Determine the (X, Y) coordinate at the center of the cell enclosing the given text.  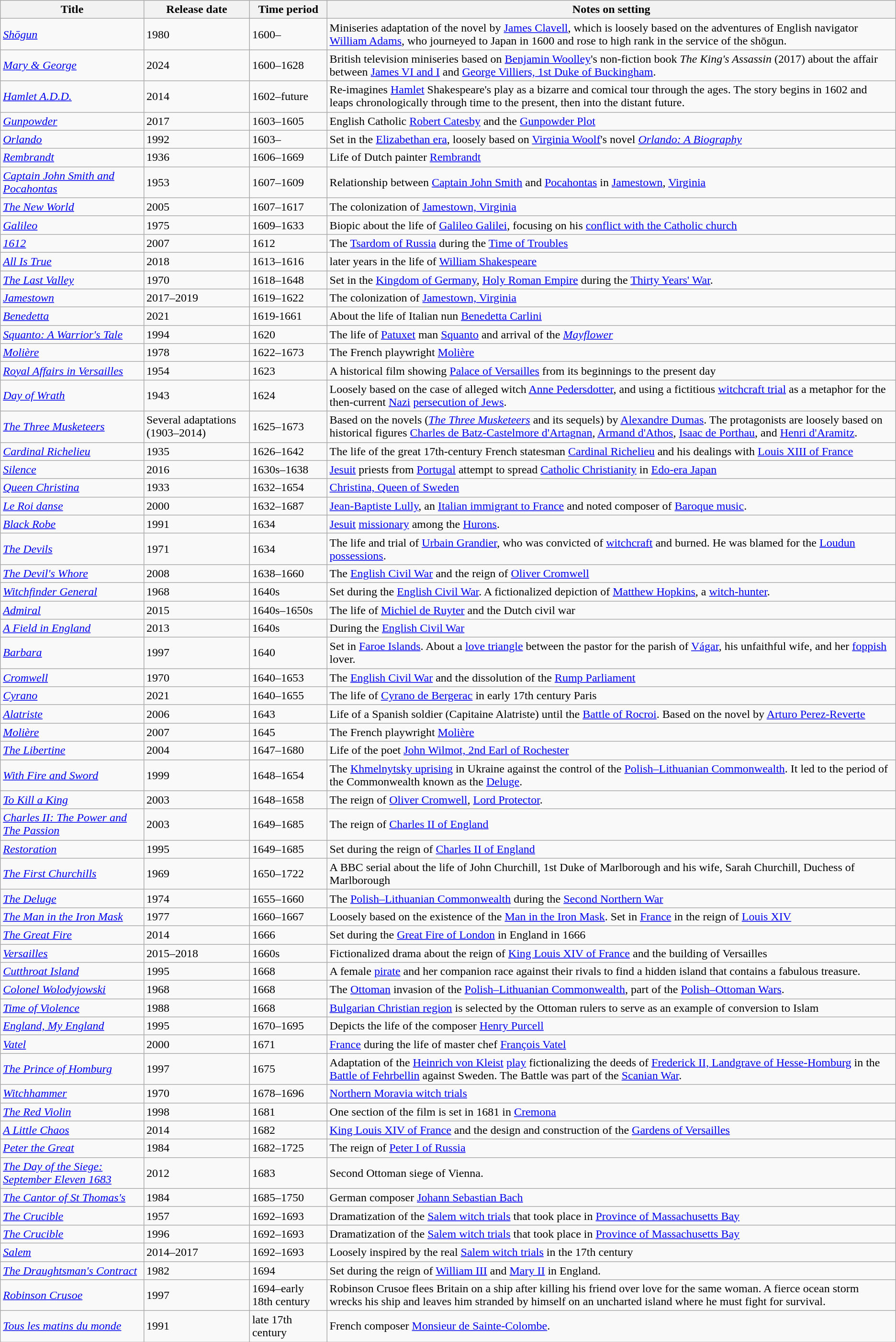
Set during the reign of Charles II of England (611, 849)
The Cantor of St Thomas's (72, 1197)
Set during the Great Fire of London in England in 1666 (611, 935)
Witchfinder General (72, 592)
Loosely inspired by the real Salem witch trials in the 17th century (611, 1252)
Notes on setting (611, 10)
1685–1750 (288, 1197)
1640–1655 (288, 696)
1606–1669 (288, 157)
Christina, Queen of Sweden (611, 488)
Set in the Kingdom of Germany, Holy Roman Empire during the Thirty Years' War. (611, 280)
2017–2019 (196, 298)
The English Civil War and the reign of Oliver Cromwell (611, 573)
Relationship between Captain John Smith and Pocahontas in Jamestown, Virginia (611, 182)
Alatriste (72, 714)
The Draughtsman's Contract (72, 1271)
Day of Wrath (72, 395)
1647–1680 (288, 750)
1969 (196, 874)
1974 (196, 898)
1648–1654 (288, 775)
Fictionalized drama about the reign of King Louis XIV of France and the building of Versailles (611, 953)
1603– (288, 139)
1933 (196, 488)
The Last Valley (72, 280)
2017 (196, 121)
Vatel (72, 1044)
1678–1696 (288, 1094)
The New World (72, 207)
2024 (196, 65)
Restoration (72, 849)
Life of a Spanish soldier (Capitaine Alatriste) until the Battle of Rocroi. Based on the novel by Arturo Perez-Reverte (611, 714)
1613–1616 (288, 261)
Release date (196, 10)
The First Churchills (72, 874)
1666 (288, 935)
1975 (196, 225)
With Fire and Sword (72, 775)
1643 (288, 714)
1682 (288, 1130)
1988 (196, 1008)
Witchhammer (72, 1094)
1936 (196, 157)
1977 (196, 917)
1645 (288, 732)
Jesuit priests from Portugal attempt to spread Catholic Christianity in Edo-era Japan (611, 470)
1620 (288, 335)
The Man in the Iron Mask (72, 917)
France during the life of master chef François Vatel (611, 1044)
2013 (196, 628)
The Day of the Siege: September Eleven 1683 (72, 1173)
2008 (196, 573)
Gunpowder (72, 121)
The life of the great 17th-century French statesman Cardinal Richelieu and his dealings with Louis XIII of France (611, 451)
To Kill a King (72, 800)
1600– (288, 34)
Jean-Baptiste Lully, an Italian immigrant to France and noted composer of Baroque music. (611, 506)
Set during the reign of William III and Mary II in England. (611, 1271)
1607–1617 (288, 207)
Galileo (72, 225)
1603–1605 (288, 121)
Versailles (72, 953)
1694–early 18th century (288, 1295)
Bulgarian Christian region is selected by the Ottoman rulers to serve as an example of conversion to Islam (611, 1008)
Biopic about the life of Galileo Galilei, focusing on his conflict with the Catholic church (611, 225)
1994 (196, 335)
The Red Violin (72, 1112)
2015–2018 (196, 953)
Cutthroat Island (72, 972)
1624 (288, 395)
Royal Affairs in Versailles (72, 371)
Set in the Elizabethan era, loosely based on Virginia Woolf's novel Orlando: A Biography (611, 139)
Squanto: A Warrior's Tale (72, 335)
The life of Patuxet man Squanto and arrival of the Mayflower (611, 335)
The Polish–Lithuanian Commonwealth during the Second Northern War (611, 898)
1694 (288, 1271)
1650–1722 (288, 874)
1999 (196, 775)
Loosely based on the existence of the Man in the Iron Mask. Set in France in the reign of Louis XIV (611, 917)
1683 (288, 1173)
Northern Moravia witch trials (611, 1094)
During the English Civil War (611, 628)
Queen Christina (72, 488)
1935 (196, 451)
Mary & George (72, 65)
1980 (196, 34)
Several adaptations (1903–2014) (196, 427)
Le Roi danse (72, 506)
The Deluge (72, 898)
1670–1695 (288, 1026)
2005 (196, 207)
The reign of Peter I of Russia (611, 1148)
1648–1658 (288, 800)
A BBC serial about the life of John Churchill, 1st Duke of Marlborough and his wife, Sarah Churchill, Duchess of Marlborough (611, 874)
French composer Monsieur de Sainte-Colombe. (611, 1327)
All Is True (72, 261)
1681 (288, 1112)
The Devils (72, 548)
Peter the Great (72, 1148)
1619-1661 (288, 316)
1630s–1638 (288, 470)
Colonel Wolodyjowski (72, 990)
The English Civil War and the dissolution of the Rump Parliament (611, 678)
Jamestown (72, 298)
1682–1725 (288, 1148)
The Three Musketeers (72, 427)
1623 (288, 371)
1671 (288, 1044)
2014–2017 (196, 1252)
A female pirate and her companion race against their rivals to find a hidden island that contains a fabulous treasure. (611, 972)
About the life of Italian nun Benedetta Carlini (611, 316)
A Little Chaos (72, 1130)
1953 (196, 182)
1640 (288, 653)
Time of Violence (72, 1008)
Second Ottoman siege of Vienna. (611, 1173)
Jesuit missionary among the Hurons. (611, 524)
Cardinal Richelieu (72, 451)
Silence (72, 470)
Hamlet A.D.D. (72, 97)
2018 (196, 261)
Time period (288, 10)
1978 (196, 353)
1626–1642 (288, 451)
Admiral (72, 610)
1638–1660 (288, 573)
1625–1673 (288, 427)
Shōgun (72, 34)
Depicts the life of the composer Henry Purcell (611, 1026)
1632–1687 (288, 506)
1640s–1650s (288, 610)
The Devil's Whore (72, 573)
1996 (196, 1234)
Set in Faroe Islands. About a love triangle between the pastor for the parish of Vágar, his unfaithful wife, and her foppish lover. (611, 653)
Cromwell (72, 678)
1655–1660 (288, 898)
1609–1633 (288, 225)
Black Robe (72, 524)
1982 (196, 1271)
Barbara (72, 653)
1998 (196, 1112)
1992 (196, 139)
1640–1653 (288, 678)
One section of the film is set in 1681 in Cremona (611, 1112)
2004 (196, 750)
Life of the poet John Wilmot, 2nd Earl of Rochester (611, 750)
1607–1609 (288, 182)
The Prince of Homburg (72, 1069)
1602–future (288, 97)
2015 (196, 610)
1619–1622 (288, 298)
Title (72, 10)
1957 (196, 1216)
The reign of Charles II of England (611, 824)
1660s (288, 953)
2006 (196, 714)
German composer Johann Sebastian Bach (611, 1197)
King Louis XIV of France and the design and construction of the Gardens of Versailles (611, 1130)
A historical film showing Palace of Versailles from its beginnings to the present day (611, 371)
Tous les matins du monde (72, 1327)
The Tsardom of Russia during the Time of Troubles (611, 243)
1943 (196, 395)
The life and trial of Urbain Grandier, who was convicted of witchcraft and burned. He was blamed for the Loudun possessions. (611, 548)
Orlando (72, 139)
Cyrano (72, 696)
1622–1673 (288, 353)
1954 (196, 371)
Benedetta (72, 316)
Robinson Crusoe (72, 1295)
1660–1667 (288, 917)
later years in the life of William Shakespeare (611, 261)
A Field in England (72, 628)
The Libertine (72, 750)
The reign of Oliver Cromwell, Lord Protector. (611, 800)
Rembrandt (72, 157)
1618–1648 (288, 280)
Salem (72, 1252)
1632–1654 (288, 488)
The Great Fire (72, 935)
The life of Cyrano de Bergerac in early 17th century Paris (611, 696)
2012 (196, 1173)
The life of Michiel de Ruyter and the Dutch civil war (611, 610)
Life of Dutch painter Rembrandt (611, 157)
English Catholic Robert Catesby and the Gunpowder Plot (611, 121)
1675 (288, 1069)
The Ottoman invasion of the Polish–Lithuanian Commonwealth, part of the Polish–Ottoman Wars. (611, 990)
England, My England (72, 1026)
1971 (196, 548)
Set during the English Civil War. A fictionalized depiction of Matthew Hopkins, a witch-hunter. (611, 592)
1600–1628 (288, 65)
Charles II: The Power and The Passion (72, 824)
2016 (196, 470)
late 17th century (288, 1327)
Captain John Smith and Pocahontas (72, 182)
